Extract the (X, Y) coordinate from the center of the cell holding the provided text.  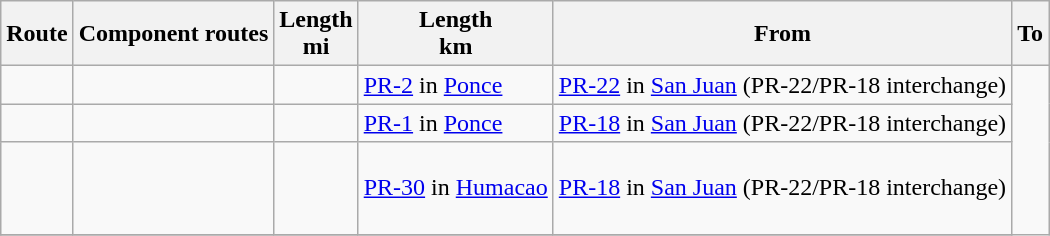
Route (37, 34)
PR-30 in Humacao (456, 188)
Lengthkm (456, 34)
PR-1 in Ponce (456, 123)
To (1030, 34)
From (782, 34)
Lengthmi (316, 34)
Component routes (174, 34)
PR-2 in Ponce (456, 85)
PR-22 in San Juan (PR-22/PR-18 interchange) (782, 85)
